From the cell containing the given text, extract its center point as (x, y) coordinate. 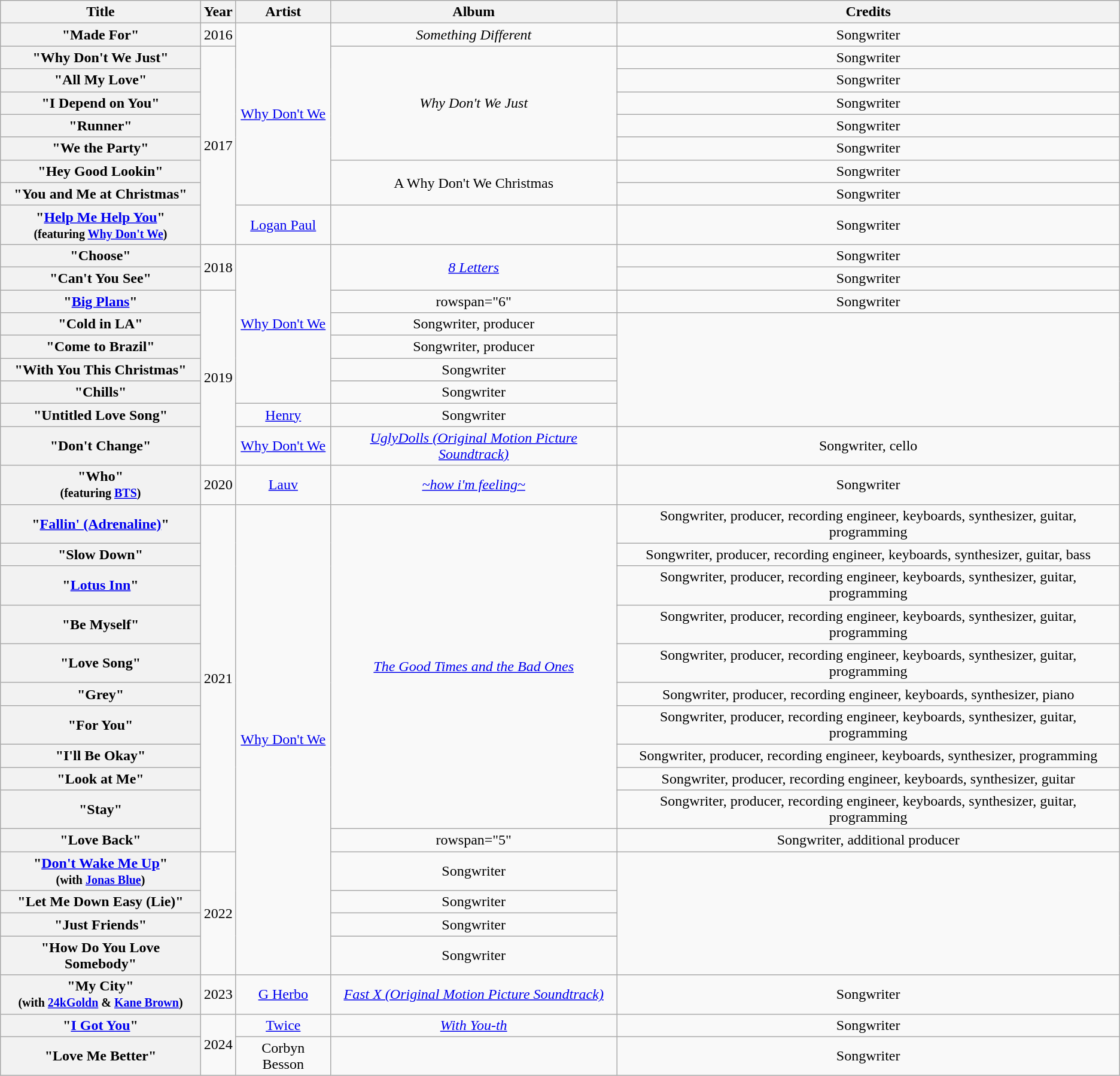
"Love Me Better" (101, 1056)
"Slow Down" (101, 554)
2019 (218, 377)
rowspan="6" (474, 301)
2022 (218, 913)
"Can't You See" (101, 278)
Songwriter, producer, recording engineer, keyboards, synthesizer, guitar, bass (868, 554)
"Chills" (101, 392)
UglyDolls (Original Motion Picture Soundtrack) (474, 446)
"Untitled Love Song" (101, 415)
The Good Times and the Bad Ones (474, 666)
"Just Friends" (101, 925)
2023 (218, 994)
Logan Paul (283, 225)
Songwriter, additional producer (868, 840)
"Choose" (101, 255)
"Hey Good Lookin" (101, 171)
"We the Party" (101, 148)
G Herbo (283, 994)
Year (218, 12)
"For You" (101, 725)
"My City"(with 24kGoldn & Kane Brown) (101, 994)
With You-th (474, 1025)
"Let Me Down Easy (Lie)" (101, 902)
2024 (218, 1044)
"Why Don't We Just" (101, 57)
Why Don't We Just (474, 103)
2018 (218, 267)
"Don't Change" (101, 446)
"Be Myself" (101, 624)
Fast X (Original Motion Picture Soundtrack) (474, 994)
"Stay" (101, 810)
"Lotus Inn" (101, 585)
"Fallin' (Adrenaline)" (101, 524)
"Cold in LA" (101, 324)
Lauv (283, 484)
Album (474, 12)
"Look at Me" (101, 778)
"Big Plans" (101, 301)
"Love Back" (101, 840)
Songwriter, cello (868, 446)
2021 (218, 678)
A Why Don't We Christmas (474, 182)
Henry (283, 415)
Corbyn Besson (283, 1056)
Artist (283, 12)
Songwriter, producer, recording engineer, keyboards, synthesizer, guitar (868, 778)
"I'll Be Okay" (101, 755)
"Who"(featuring BTS) (101, 484)
2017 (218, 145)
~how i'm feeling~ (474, 484)
"Runner" (101, 126)
"I Got You" (101, 1025)
2016 (218, 35)
"Don't Wake Me Up"(with Jonas Blue) (101, 871)
rowspan="5" (474, 840)
"Love Song" (101, 663)
Twice (283, 1025)
Songwriter, producer, recording engineer, keyboards, synthesizer, programming (868, 755)
2020 (218, 484)
Something Different (474, 35)
"All My Love" (101, 80)
8 Letters (474, 267)
"Grey" (101, 694)
"How Do You Love Somebody" (101, 956)
"Made For" (101, 35)
"With You This Christmas" (101, 370)
"Help Me Help You"(featuring Why Don't We) (101, 225)
Credits (868, 12)
Songwriter, producer, recording engineer, keyboards, synthesizer, piano (868, 694)
"You and Me at Christmas" (101, 194)
"Come to Brazil" (101, 347)
"I Depend on You" (101, 103)
Title (101, 12)
